Return [X, Y] of the center of cell containing provided text 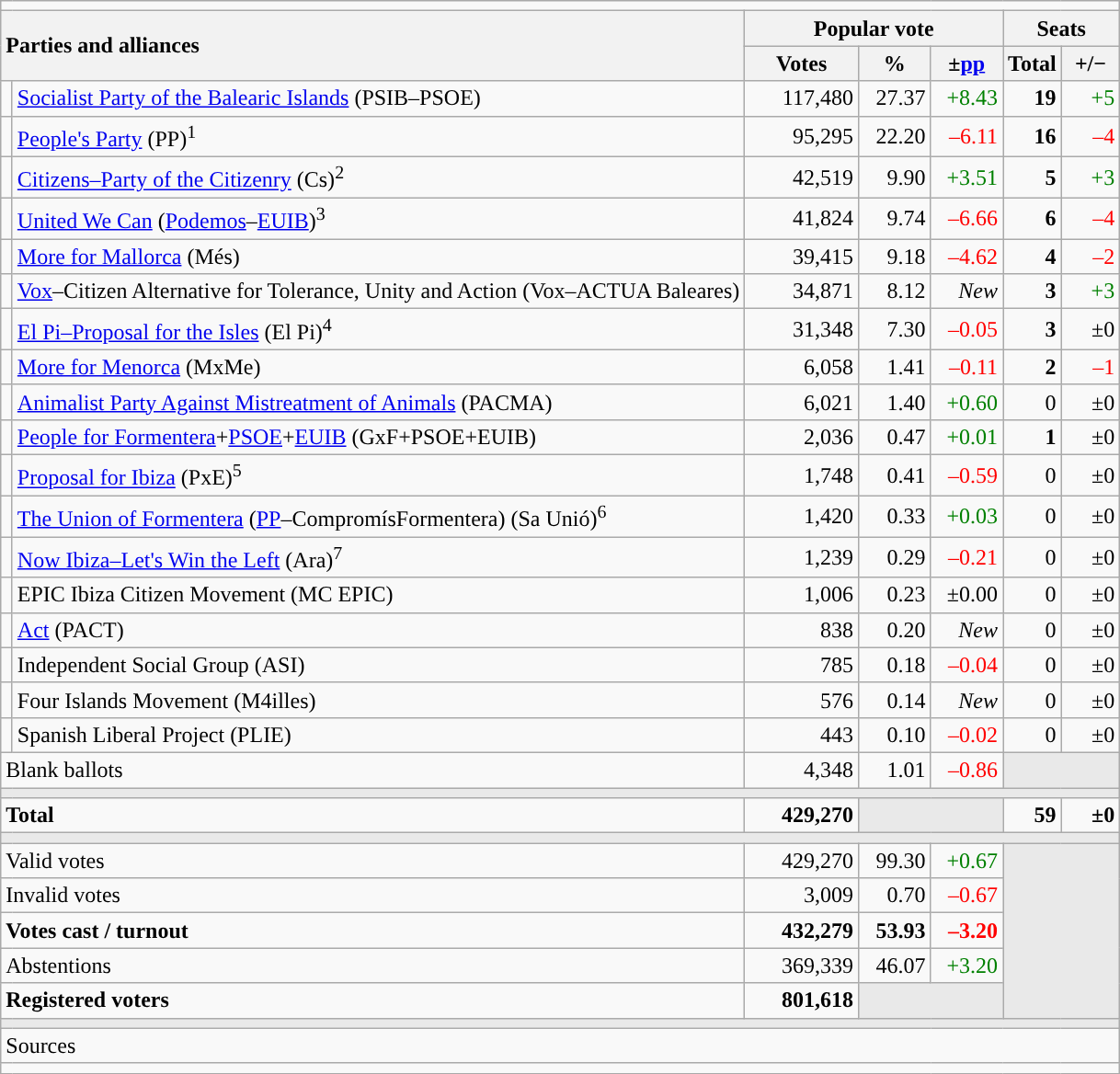
576 [802, 700]
+3.51 [967, 178]
–1 [1091, 367]
7.30 [894, 329]
838 [802, 630]
369,339 [802, 965]
Vox–Citizen Alternative for Tolerance, Unity and Action (Vox–ACTUA Baleares) [379, 291]
El Pi–Proposal for the Isles (El Pi)4 [379, 329]
5 [1033, 178]
Registered voters [373, 1000]
443 [802, 735]
1,748 [802, 476]
0.18 [894, 665]
–0.11 [967, 367]
99.30 [894, 861]
0.33 [894, 517]
±0.00 [967, 595]
Act (PACT) [379, 630]
3,009 [802, 896]
People for Formentera+PSOE+EUIB (GxF+PSOE+EUIB) [379, 437]
Votes [802, 63]
Popular vote [874, 29]
6,058 [802, 367]
801,618 [802, 1000]
Invalid votes [373, 896]
+0.67 [967, 861]
Socialist Party of the Balearic Islands (PSIB–PSOE) [379, 98]
0.47 [894, 437]
31,348 [802, 329]
0.41 [894, 476]
1,239 [802, 557]
95,295 [802, 136]
27.37 [894, 98]
34,871 [802, 291]
Spanish Liberal Project (PLIE) [379, 735]
117,480 [802, 98]
The Union of Formentera (PP–CompromísFormentera) (Sa Unió)6 [379, 517]
41,824 [802, 219]
2,036 [802, 437]
–4.62 [967, 257]
Seats [1061, 29]
432,279 [802, 931]
785 [802, 665]
Valid votes [373, 861]
+0.03 [967, 517]
–0.86 [967, 771]
59 [1033, 816]
Abstentions [373, 965]
–0.04 [967, 665]
More for Mallorca (Més) [379, 257]
9.18 [894, 257]
Citizens–Party of the Citizenry (Cs)2 [379, 178]
Four Islands Movement (M4illes) [379, 700]
39,415 [802, 257]
0.20 [894, 630]
% [894, 63]
–6.11 [967, 136]
9.74 [894, 219]
Votes cast / turnout [373, 931]
EPIC Ibiza Citizen Movement (MC EPIC) [379, 595]
–0.02 [967, 735]
–0.21 [967, 557]
+5 [1091, 98]
4,348 [802, 771]
1.40 [894, 402]
People's Party (PP)1 [379, 136]
–0.05 [967, 329]
1.01 [894, 771]
–3.20 [967, 931]
19 [1033, 98]
±pp [967, 63]
0.29 [894, 557]
4 [1033, 257]
1.41 [894, 367]
1,420 [802, 517]
+3.20 [967, 965]
6 [1033, 219]
–2 [1091, 257]
Now Ibiza–Let's Win the Left (Ara)7 [379, 557]
+8.43 [967, 98]
Blank ballots [373, 771]
8.12 [894, 291]
0.10 [894, 735]
53.93 [894, 931]
16 [1033, 136]
9.90 [894, 178]
Sources [561, 1045]
+/− [1091, 63]
Proposal for Ibiza (PxE)5 [379, 476]
6,021 [802, 402]
–0.67 [967, 896]
0.23 [894, 595]
–0.59 [967, 476]
2 [1033, 367]
22.20 [894, 136]
46.07 [894, 965]
0.14 [894, 700]
–6.66 [967, 219]
Independent Social Group (ASI) [379, 665]
Parties and alliances [373, 46]
1 [1033, 437]
42,519 [802, 178]
+0.01 [967, 437]
0.70 [894, 896]
United We Can (Podemos–EUIB)3 [379, 219]
Animalist Party Against Mistreatment of Animals (PACMA) [379, 402]
1,006 [802, 595]
+0.60 [967, 402]
More for Menorca (MxMe) [379, 367]
